Provide the (x, y) coordinate of the cell's center where the given text is located.  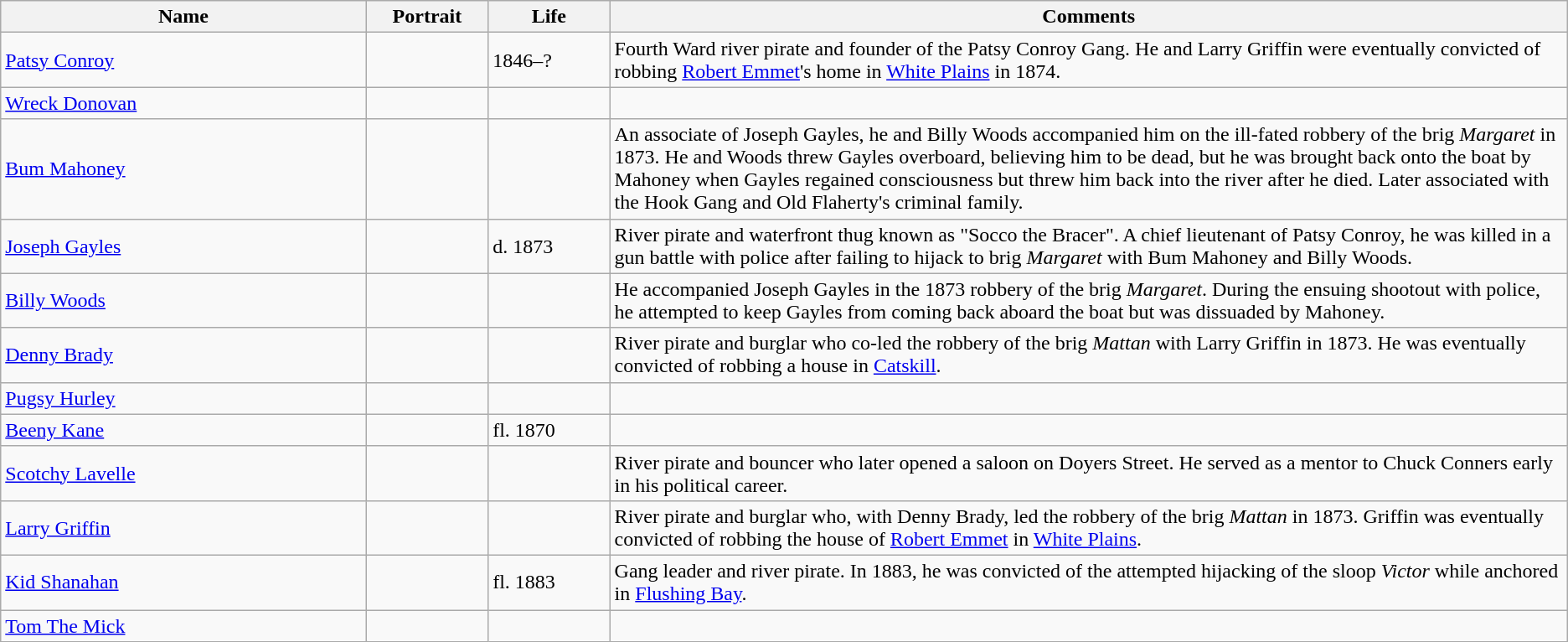
Comments (1089, 17)
Name (183, 17)
Gang leader and river pirate. In 1883, he was convicted of the attempted hijacking of the sloop Victor while anchored in Flushing Bay. (1089, 582)
1846–? (549, 60)
Scotchy Lavelle (183, 473)
Wreck Donovan (183, 103)
Joseph Gayles (183, 246)
Larry Griffin (183, 528)
Patsy Conroy (183, 60)
fl. 1883 (549, 582)
Kid Shanahan (183, 582)
Pugsy Hurley (183, 398)
fl. 1870 (549, 430)
Tom The Mick (183, 626)
Denny Brady (183, 355)
Life (549, 17)
d. 1873 (549, 246)
Beeny Kane (183, 430)
Bum Mahoney (183, 169)
River pirate and bouncer who later opened a saloon on Doyers Street. He served as a mentor to Chuck Conners early in his political career. (1089, 473)
Billy Woods (183, 300)
Portrait (427, 17)
